Determine the [X, Y] coordinate at the center of the cell enclosing the given text.  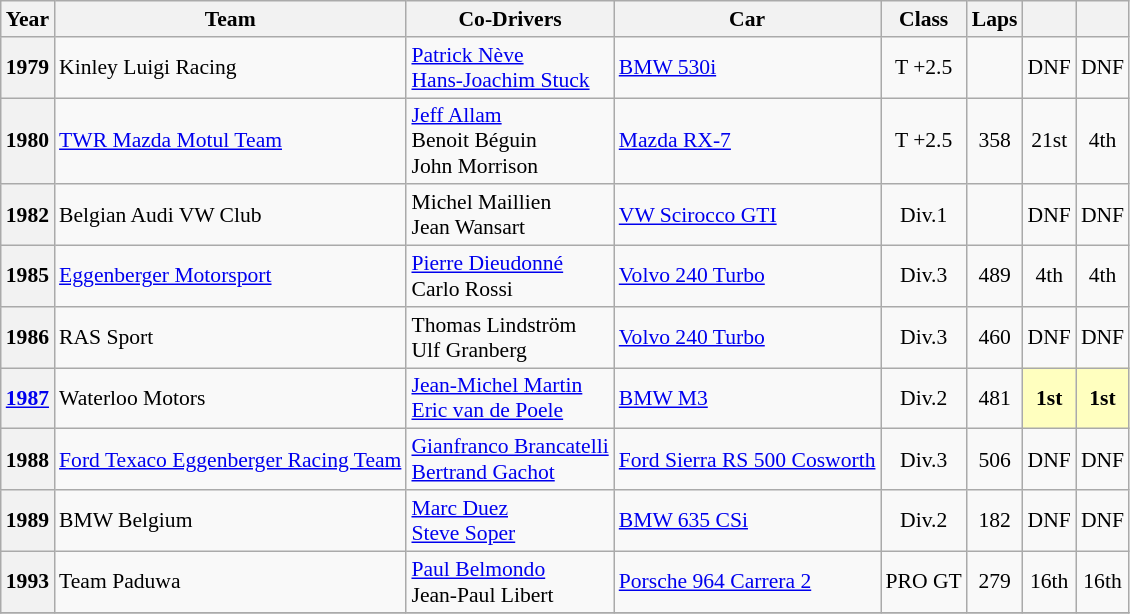
Ford Texaco Eggenberger Racing Team [230, 460]
Waterloo Motors [230, 398]
1989 [28, 520]
Class [923, 19]
BMW 635 CSi [748, 520]
279 [995, 582]
Paul Belmondo Jean-Paul Libert [510, 582]
Jean-Michel Martin Eric van de Poele [510, 398]
BMW Belgium [230, 520]
506 [995, 460]
VW Scirocco GTI [748, 216]
Jeff Allam Benoit Béguin John Morrison [510, 142]
Eggenberger Motorsport [230, 276]
BMW M3 [748, 398]
TWR Mazda Motul Team [230, 142]
Marc Duez Steve Soper [510, 520]
Co-Drivers [510, 19]
Ford Sierra RS 500 Cosworth [748, 460]
Thomas Lindström Ulf Granberg [510, 338]
1985 [28, 276]
Mazda RX-7 [748, 142]
481 [995, 398]
Car [748, 19]
Year [28, 19]
Porsche 964 Carrera 2 [748, 582]
1988 [28, 460]
Belgian Audi VW Club [230, 216]
Team Paduwa [230, 582]
21st [1050, 142]
460 [995, 338]
182 [995, 520]
Laps [995, 19]
1982 [28, 216]
1993 [28, 582]
RAS Sport [230, 338]
1979 [28, 68]
Gianfranco Brancatelli Bertrand Gachot [510, 460]
1986 [28, 338]
Div.1 [923, 216]
PRO GT [923, 582]
Team [230, 19]
489 [995, 276]
Patrick Nève Hans-Joachim Stuck [510, 68]
1980 [28, 142]
BMW 530i [748, 68]
Michel Maillien Jean Wansart [510, 216]
Pierre Dieudonné Carlo Rossi [510, 276]
1987 [28, 398]
Kinley Luigi Racing [230, 68]
358 [995, 142]
